Identify which cell holds the provided text, then report its [x, y] central coordinate. 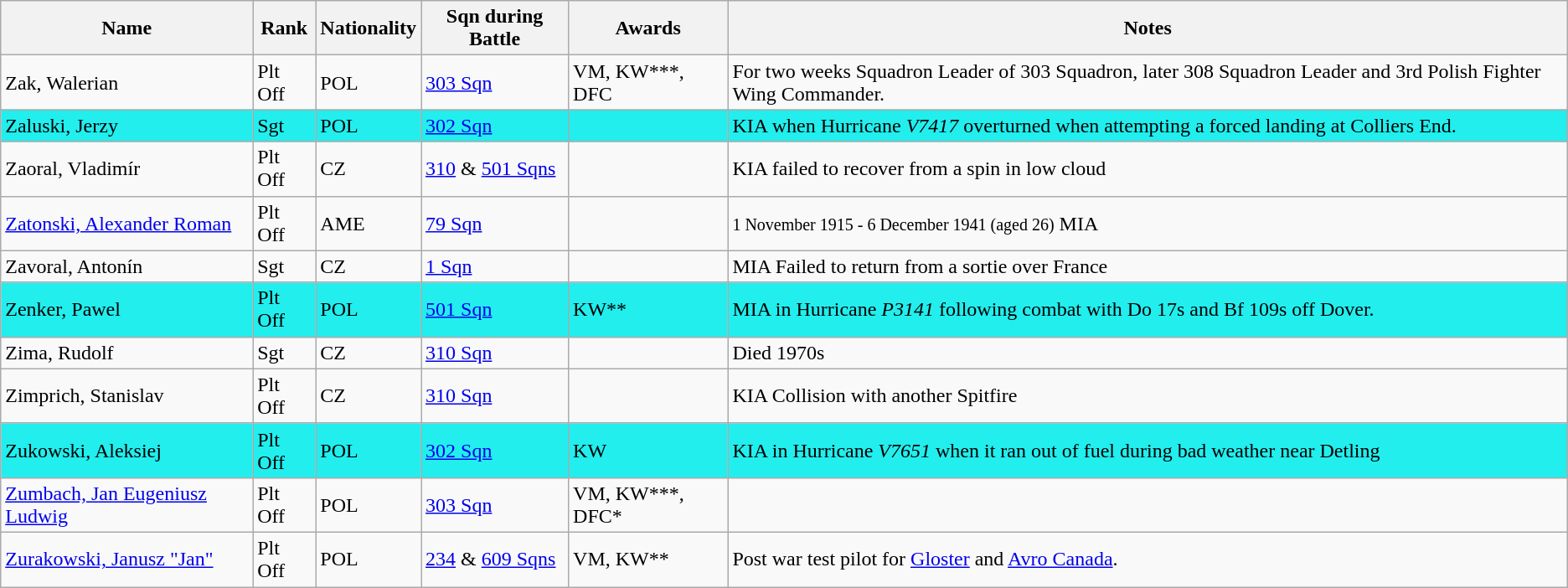
AME [369, 223]
Zaluski, Jerzy [127, 126]
1 Sqn [495, 266]
KW [648, 451]
Zaoral, Vladimír [127, 169]
79 Sqn [495, 223]
VM, KW** [648, 560]
Zurakowski, Janusz "Jan" [127, 560]
Notes [1148, 28]
VM, KW***, DFC [648, 82]
Zavoral, Antonín [127, 266]
KIA in Hurricane V7651 when it ran out of fuel during bad weather near Detling [1148, 451]
Sqn during Battle [495, 28]
KW** [648, 310]
VM, KW***, DFC* [648, 504]
Awards [648, 28]
Zukowski, Aleksiej [127, 451]
KIA when Hurricane V7417 overturned when attempting a forced landing at Colliers End. [1148, 126]
1 November 1915 - 6 December 1941 (aged 26) MIA [1148, 223]
Zak, Walerian [127, 82]
Zimprich, Stanislav [127, 395]
MIA Failed to return from a sortie over France [1148, 266]
MIA in Hurricane P3141 following combat with Do 17s and Bf 109s off Dover. [1148, 310]
310 & 501 Sqns [495, 169]
501 Sqn [495, 310]
Zima, Rudolf [127, 353]
KIA Collision with another Spitfire [1148, 395]
Rank [285, 28]
Zenker, Pawel [127, 310]
234 & 609 Sqns [495, 560]
Name [127, 28]
KIA failed to recover from a spin in low cloud [1148, 169]
For two weeks Squadron Leader of 303 Squadron, later 308 Squadron Leader and 3rd Polish Fighter Wing Commander. [1148, 82]
Died 1970s [1148, 353]
Post war test pilot for Gloster and Avro Canada. [1148, 560]
Zumbach, Jan Eugeniusz Ludwig [127, 504]
Zatonski, Alexander Roman [127, 223]
Nationality [369, 28]
